Scan for the cell matching the given text and deliver its [X, Y] coordinate at center. 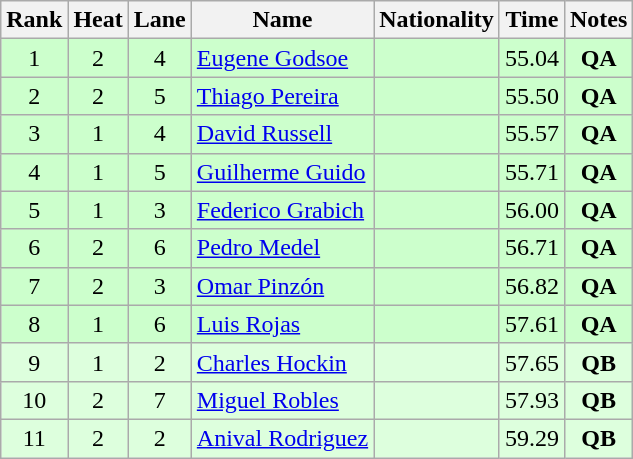
59.29 [532, 438]
57.93 [532, 400]
55.71 [532, 172]
9 [34, 362]
Federico Grabich [282, 210]
Name [282, 20]
55.04 [532, 58]
David Russell [282, 134]
Rank [34, 20]
Eugene Godsoe [282, 58]
Notes [598, 20]
Omar Pinzón [282, 286]
Guilherme Guido [282, 172]
10 [34, 400]
Luis Rojas [282, 324]
Lane [160, 20]
11 [34, 438]
55.50 [532, 96]
Anival Rodriguez [282, 438]
56.00 [532, 210]
Charles Hockin [282, 362]
Nationality [437, 20]
55.57 [532, 134]
56.71 [532, 248]
Time [532, 20]
Thiago Pereira [282, 96]
Pedro Medel [282, 248]
57.61 [532, 324]
Miguel Robles [282, 400]
57.65 [532, 362]
8 [34, 324]
56.82 [532, 286]
Heat [98, 20]
